Provide the [X, Y] coordinate of the cell's center where the given text is located.  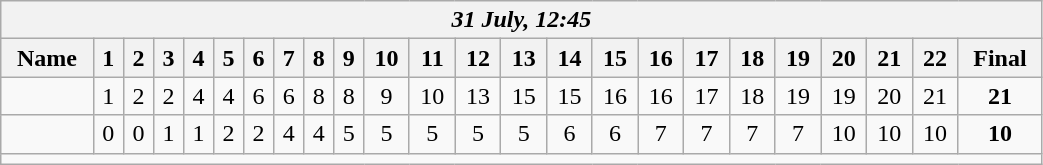
22 [935, 58]
12 [478, 58]
11 [432, 58]
Final [1000, 58]
14 [570, 58]
Name [48, 58]
31 July, 12:45 [522, 20]
3 [168, 58]
